Provide the [x, y] coordinate of the cell's center where the given text is located.  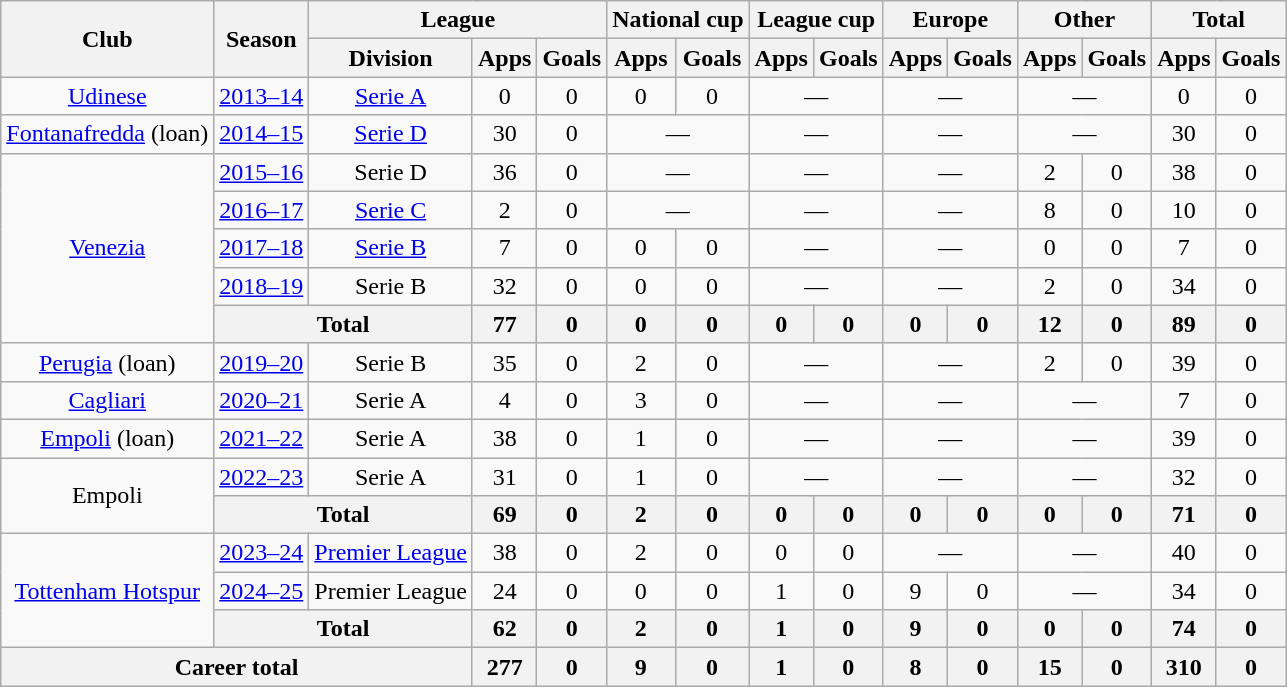
24 [504, 591]
Serie C [391, 210]
2017–18 [262, 248]
69 [504, 515]
2014–15 [262, 134]
15 [1049, 667]
4 [504, 400]
310 [1184, 667]
35 [504, 362]
Tottenham Hotspur [108, 591]
10 [1184, 210]
Udinese [108, 96]
Club [108, 39]
2016–17 [262, 210]
2023–24 [262, 553]
277 [504, 667]
Fontanafredda (loan) [108, 134]
League cup [816, 20]
Empoli (loan) [108, 438]
Cagliari [108, 400]
2015–16 [262, 172]
12 [1049, 324]
2013–14 [262, 96]
2020–21 [262, 400]
36 [504, 172]
Career total [237, 667]
2019–20 [262, 362]
Venezia [108, 248]
3 [641, 400]
Europe [950, 20]
Other [1084, 20]
71 [1184, 515]
League [458, 20]
74 [1184, 629]
Division [391, 58]
89 [1184, 324]
40 [1184, 553]
62 [504, 629]
National cup [678, 20]
2024–25 [262, 591]
77 [504, 324]
2018–19 [262, 286]
2022–23 [262, 477]
2021–22 [262, 438]
Perugia (loan) [108, 362]
Season [262, 39]
Empoli [108, 496]
31 [504, 477]
